From the cell containing the given text, extract its center point as [x, y] coordinate. 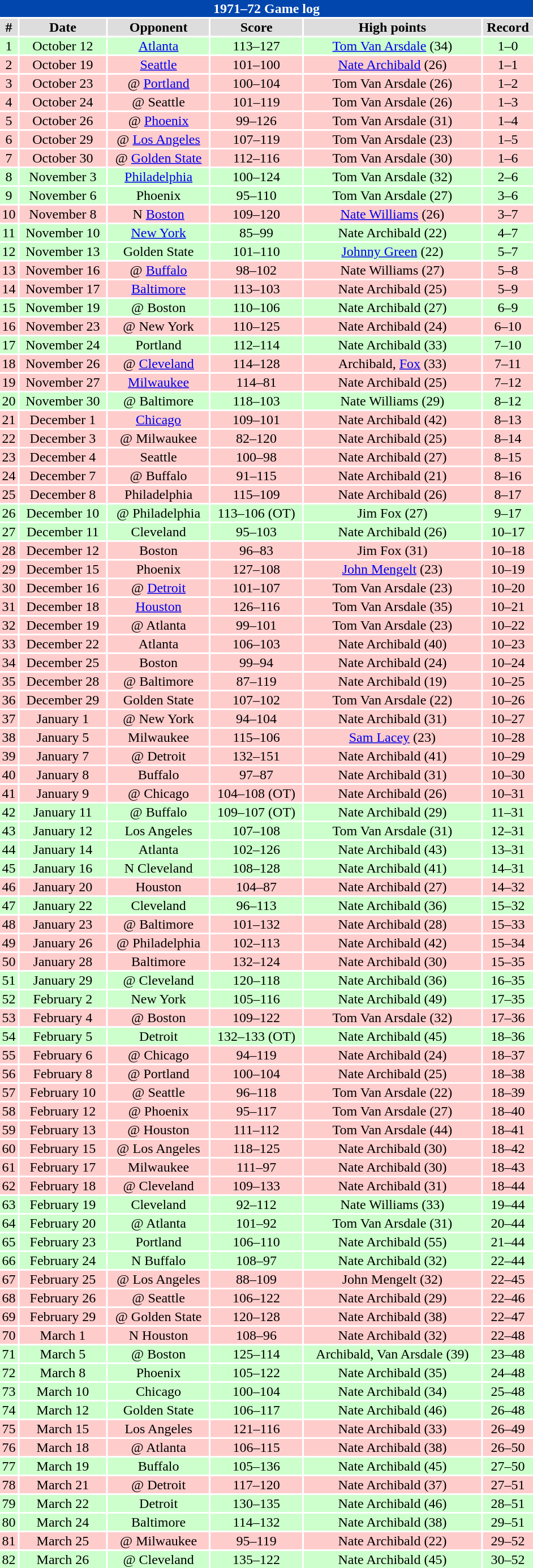
57 [9, 1092]
10 [9, 214]
December 16 [63, 588]
8–14 [508, 438]
80 [9, 1522]
99–101 [256, 625]
26–48 [508, 1410]
February 8 [63, 1074]
10–18 [508, 550]
76 [9, 1447]
28 [9, 550]
53 [9, 1018]
February 24 [63, 1261]
102–126 [256, 849]
67 [9, 1279]
17–36 [508, 1018]
7–12 [508, 382]
106–115 [256, 1447]
10–30 [508, 775]
60 [9, 1148]
October 30 [63, 158]
October 26 [63, 121]
118–125 [256, 1148]
45 [9, 868]
December 18 [63, 606]
9–17 [508, 513]
56 [9, 1074]
February 26 [63, 1298]
February 6 [63, 1055]
Nate Williams (27) [393, 270]
16–35 [508, 980]
November 27 [63, 382]
98–102 [256, 270]
26–50 [508, 1447]
December 11 [63, 532]
42 [9, 812]
115–109 [256, 494]
55 [9, 1055]
6–10 [508, 326]
March 26 [63, 1560]
February 2 [63, 999]
February 23 [63, 1242]
8–12 [508, 401]
January 16 [63, 868]
28–51 [508, 1503]
20 [9, 401]
43 [9, 831]
December 8 [63, 494]
Nate Archibald (55) [393, 1242]
January 9 [63, 793]
10–19 [508, 569]
97–87 [256, 775]
72 [9, 1373]
February 13 [63, 1130]
51 [9, 980]
10–29 [508, 756]
87–119 [256, 681]
27–51 [508, 1485]
February 20 [63, 1223]
18–42 [508, 1148]
24–48 [508, 1373]
Archibald, Fox (33) [393, 364]
January 29 [63, 980]
March 18 [63, 1447]
November 24 [63, 345]
8–15 [508, 457]
117–120 [256, 1485]
35 [9, 681]
8 [9, 177]
7 [9, 158]
37 [9, 719]
1–2 [508, 83]
8–16 [508, 476]
50 [9, 962]
Tom Van Arsdale (35) [393, 606]
March 21 [63, 1485]
10–20 [508, 588]
95–117 [256, 1111]
December 22 [63, 644]
5 [9, 121]
39 [9, 756]
Nate Archibald (35) [393, 1373]
29–51 [508, 1522]
46 [9, 887]
48 [9, 924]
112–116 [256, 158]
99–126 [256, 121]
March 12 [63, 1410]
104–108 (OT) [256, 793]
33 [9, 644]
February 15 [63, 1148]
101–92 [256, 1223]
8–17 [508, 494]
February 25 [63, 1279]
12–31 [508, 831]
107–108 [256, 831]
Nate Archibald (43) [393, 849]
94–119 [256, 1055]
38 [9, 737]
96–83 [256, 550]
January 20 [63, 887]
October 12 [63, 46]
January 8 [63, 775]
95–110 [256, 195]
22–46 [508, 1298]
N Boston [158, 214]
John Mengelt (23) [393, 569]
96–113 [256, 905]
February 4 [63, 1018]
15–34 [508, 943]
13 [9, 270]
22–48 [508, 1335]
11 [9, 233]
February 18 [63, 1186]
5–9 [508, 289]
15–32 [508, 905]
5–8 [508, 270]
132–151 [256, 756]
41 [9, 793]
30–52 [508, 1560]
68 [9, 1298]
10–21 [508, 606]
110–125 [256, 326]
March 15 [63, 1429]
126–116 [256, 606]
101–107 [256, 588]
December 12 [63, 550]
49 [9, 943]
22 [9, 438]
3 [9, 83]
4–7 [508, 233]
Date [63, 27]
January 11 [63, 812]
November 23 [63, 326]
Jim Fox (31) [393, 550]
10–24 [508, 663]
74 [9, 1410]
54 [9, 1036]
10–23 [508, 644]
22–45 [508, 1279]
Nate Archibald (40) [393, 644]
101–132 [256, 924]
75 [9, 1429]
22–47 [508, 1317]
120–128 [256, 1317]
Nate Williams (26) [393, 214]
15–35 [508, 962]
14 [9, 289]
18–41 [508, 1130]
115–106 [256, 737]
2–6 [508, 177]
Opponent [158, 27]
40 [9, 775]
62 [9, 1186]
1–5 [508, 139]
November 16 [63, 270]
26–49 [508, 1429]
November 19 [63, 307]
March 1 [63, 1335]
February 19 [63, 1204]
December 10 [63, 513]
4 [9, 102]
44 [9, 849]
22–44 [508, 1261]
101–110 [256, 251]
January 1 [63, 719]
December 1 [63, 420]
1–0 [508, 46]
18–38 [508, 1074]
October 29 [63, 139]
10–25 [508, 681]
March 22 [63, 1503]
# [9, 27]
November 30 [63, 401]
Johnny Green (22) [393, 251]
18–36 [508, 1036]
7–10 [508, 345]
102–113 [256, 943]
24 [9, 476]
November 6 [63, 195]
110–106 [256, 307]
121–116 [256, 1429]
82–120 [256, 438]
25–48 [508, 1391]
18 [9, 364]
92–112 [256, 1204]
91–115 [256, 476]
105–136 [256, 1466]
December 28 [63, 681]
December 29 [63, 700]
113–103 [256, 289]
18–40 [508, 1111]
13–31 [508, 849]
1–3 [508, 102]
32 [9, 625]
107–102 [256, 700]
1971–72 Game log [266, 8]
64 [9, 1223]
10–26 [508, 700]
30 [9, 588]
112–114 [256, 345]
March 19 [63, 1466]
29–52 [508, 1541]
17–35 [508, 999]
January 23 [63, 924]
Jim Fox (27) [393, 513]
29 [9, 569]
Nate Archibald (34) [393, 1391]
Nate Archibald (19) [393, 681]
October 23 [63, 83]
November 26 [63, 364]
Tom Van Arsdale (44) [393, 1130]
January 26 [63, 943]
8–13 [508, 420]
February 5 [63, 1036]
December 25 [63, 663]
15–33 [508, 924]
February 10 [63, 1092]
N Buffalo [158, 1261]
19–44 [508, 1204]
January 7 [63, 756]
78 [9, 1485]
12 [9, 251]
34 [9, 663]
3–7 [508, 214]
108–128 [256, 868]
November 13 [63, 251]
69 [9, 1317]
Nate Williams (29) [393, 401]
27–50 [508, 1466]
February 29 [63, 1317]
9 [9, 195]
105–116 [256, 999]
Nate Archibald (21) [393, 476]
114–128 [256, 364]
November 17 [63, 289]
18–43 [508, 1167]
25 [9, 494]
66 [9, 1261]
6–9 [508, 307]
109–101 [256, 420]
96–118 [256, 1092]
21–44 [508, 1242]
81 [9, 1541]
1–1 [508, 65]
27 [9, 532]
23–48 [508, 1354]
95–119 [256, 1541]
March 5 [63, 1354]
5–7 [508, 251]
109–120 [256, 214]
88–109 [256, 1279]
106–122 [256, 1298]
January 12 [63, 831]
18–39 [508, 1092]
15 [9, 307]
10–28 [508, 737]
85–99 [256, 233]
36 [9, 700]
31 [9, 606]
October 24 [63, 102]
111–97 [256, 1167]
December 19 [63, 625]
101–119 [256, 102]
December 15 [63, 569]
18–44 [508, 1186]
130–135 [256, 1503]
1–4 [508, 121]
61 [9, 1167]
125–114 [256, 1354]
March 25 [63, 1541]
January 5 [63, 737]
108–97 [256, 1261]
111–112 [256, 1130]
1–6 [508, 158]
Nate Archibald (28) [393, 924]
December 4 [63, 457]
N Cleveland [158, 868]
100–98 [256, 457]
March 24 [63, 1522]
17 [9, 345]
109–107 (OT) [256, 812]
16 [9, 326]
Archibald, Van Arsdale (39) [393, 1354]
106–103 [256, 644]
Nate Archibald (49) [393, 999]
108–96 [256, 1335]
Nate Williams (33) [393, 1204]
@ Houston [158, 1130]
18–37 [508, 1055]
Score [256, 27]
11–31 [508, 812]
January 22 [63, 905]
Sam Lacey (23) [393, 737]
120–118 [256, 980]
26 [9, 513]
February 17 [63, 1167]
21 [9, 420]
3–6 [508, 195]
77 [9, 1466]
101–100 [256, 65]
December 3 [63, 438]
10–22 [508, 625]
7–11 [508, 364]
N Houston [158, 1335]
November 3 [63, 177]
132–133 (OT) [256, 1036]
70 [9, 1335]
14–32 [508, 887]
High points [393, 27]
73 [9, 1391]
February 12 [63, 1111]
94–104 [256, 719]
114–132 [256, 1522]
January 14 [63, 849]
Tom Van Arsdale (30) [393, 158]
114–81 [256, 382]
132–124 [256, 962]
14–31 [508, 868]
71 [9, 1354]
107–119 [256, 139]
2 [9, 65]
19 [9, 382]
10–27 [508, 719]
January 28 [63, 962]
58 [9, 1111]
105–122 [256, 1373]
100–124 [256, 177]
106–117 [256, 1410]
118–103 [256, 401]
63 [9, 1204]
October 19 [63, 65]
106–110 [256, 1242]
113–106 (OT) [256, 513]
104–87 [256, 887]
John Mengelt (32) [393, 1279]
52 [9, 999]
23 [9, 457]
Tom Van Arsdale (34) [393, 46]
6 [9, 139]
79 [9, 1503]
127–108 [256, 569]
113–127 [256, 46]
99–94 [256, 663]
Nate Archibald (37) [393, 1485]
March 10 [63, 1391]
November 10 [63, 233]
109–133 [256, 1186]
47 [9, 905]
November 8 [63, 214]
December 7 [63, 476]
March 8 [63, 1373]
10–17 [508, 532]
Record [508, 27]
109–122 [256, 1018]
135–122 [256, 1560]
20–44 [508, 1223]
59 [9, 1130]
95–103 [256, 532]
65 [9, 1242]
82 [9, 1560]
10–31 [508, 793]
1 [9, 46]
